Locate the cell with the specified text and output its (X, Y) center coordinate. 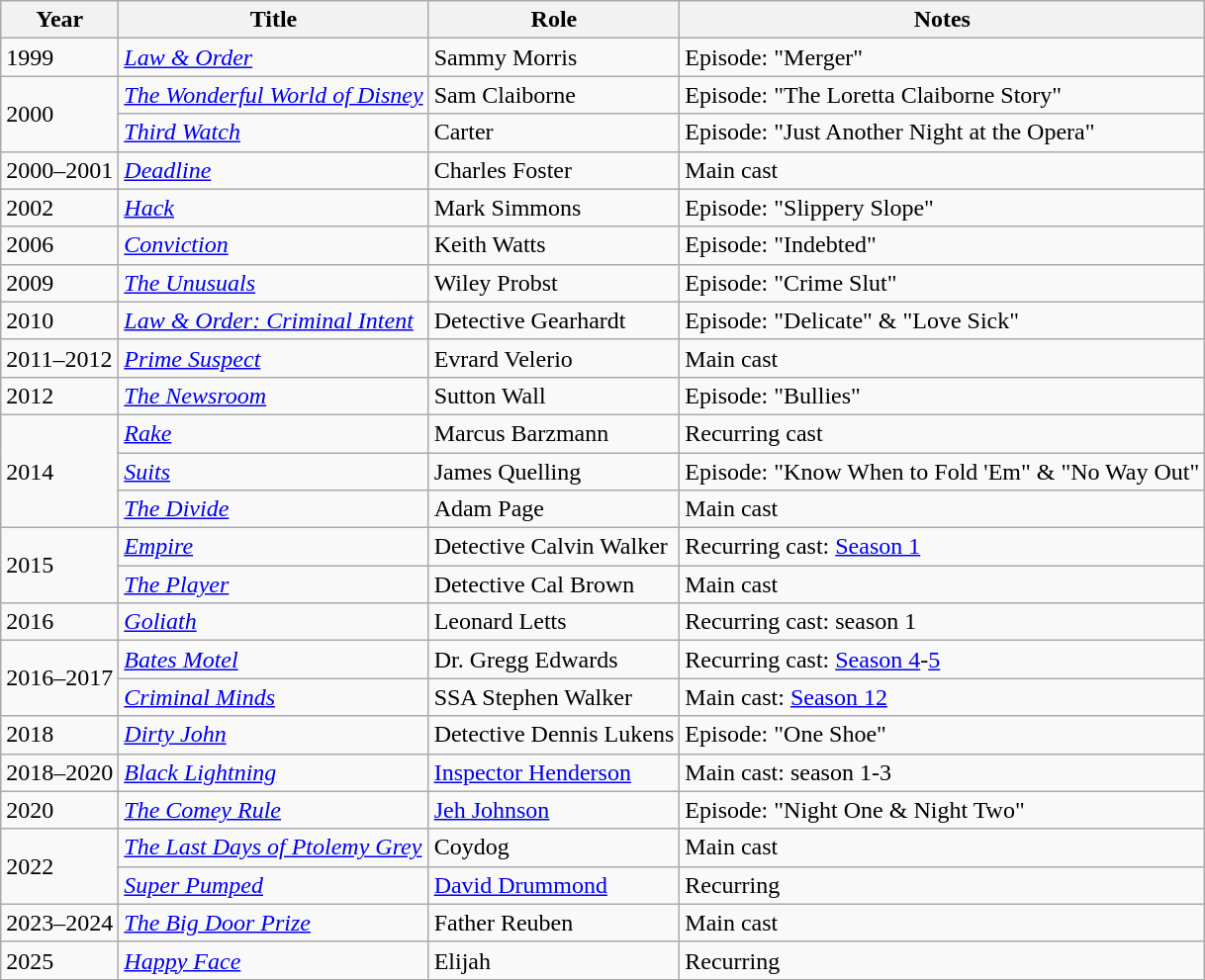
Episode: "The Loretta Claiborne Story" (942, 95)
Mark Simmons (554, 208)
Dirty John (273, 735)
Sammy Morris (554, 57)
Coydog (554, 847)
Detective Cal Brown (554, 584)
Empire (273, 547)
The Wonderful World of Disney (273, 95)
1999 (59, 57)
2010 (59, 320)
2015 (59, 566)
Recurring cast (942, 433)
Recurring cast: Season 1 (942, 547)
Recurring cast: season 1 (942, 622)
David Drummond (554, 885)
Criminal Minds (273, 697)
The Newsroom (273, 396)
Charles Foster (554, 170)
The Divide (273, 509)
Episode: "Just Another Night at the Opera" (942, 133)
2018 (59, 735)
Leonard Letts (554, 622)
Episode: "Bullies" (942, 396)
Detective Calvin Walker (554, 547)
Third Watch (273, 133)
2006 (59, 245)
Episode: "Know When to Fold 'Em" & "No Way Out" (942, 472)
The Unusuals (273, 283)
Sam Claiborne (554, 95)
2018–2020 (59, 772)
Detective Dennis Lukens (554, 735)
Recurring cast: Season 4-5 (942, 660)
2011–2012 (59, 358)
Father Reuben (554, 923)
James Quelling (554, 472)
2012 (59, 396)
Suits (273, 472)
Prime Suspect (273, 358)
Jeh Johnson (554, 810)
Inspector Henderson (554, 772)
2009 (59, 283)
Carter (554, 133)
Sutton Wall (554, 396)
The Comey Rule (273, 810)
Wiley Probst (554, 283)
Goliath (273, 622)
Bates Motel (273, 660)
2025 (59, 960)
Title (273, 20)
2020 (59, 810)
Episode: "Merger" (942, 57)
2016 (59, 622)
Deadline (273, 170)
Episode: "Slippery Slope" (942, 208)
Super Pumped (273, 885)
2022 (59, 866)
Episode: "Crime Slut" (942, 283)
2000–2001 (59, 170)
2002 (59, 208)
Hack (273, 208)
Main cast: season 1-3 (942, 772)
2014 (59, 471)
Role (554, 20)
2023–2024 (59, 923)
Law & Order (273, 57)
Detective Gearhardt (554, 320)
Episode: "Delicate" & "Love Sick" (942, 320)
Happy Face (273, 960)
Evrard Velerio (554, 358)
2016–2017 (59, 678)
Notes (942, 20)
The Last Days of Ptolemy Grey (273, 847)
Conviction (273, 245)
2000 (59, 114)
Year (59, 20)
Episode: "Night One & Night Two" (942, 810)
SSA Stephen Walker (554, 697)
Main cast: Season 12 (942, 697)
Episode: "One Shoe" (942, 735)
Dr. Gregg Edwards (554, 660)
Elijah (554, 960)
Keith Watts (554, 245)
Black Lightning (273, 772)
Adam Page (554, 509)
Episode: "Indebted" (942, 245)
Law & Order: Criminal Intent (273, 320)
The Player (273, 584)
Marcus Barzmann (554, 433)
The Big Door Prize (273, 923)
Rake (273, 433)
